Return (X, Y) of the center of cell containing provided text 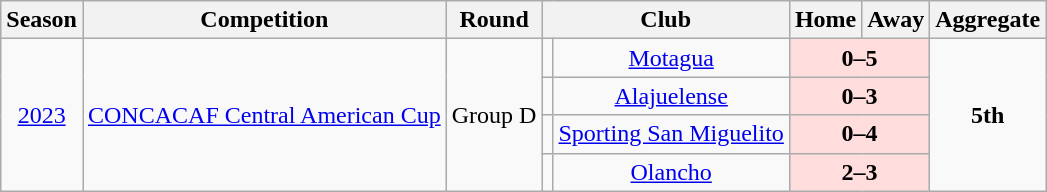
Sporting San Miguelito (671, 134)
0–3 (859, 96)
Olancho (671, 172)
Season (42, 20)
0–4 (859, 134)
2023 (42, 115)
Round (494, 20)
Motagua (671, 58)
CONCACAF Central American Cup (264, 115)
5th (988, 115)
0–5 (859, 58)
2–3 (859, 172)
Away (896, 20)
Competition (264, 20)
Group D (494, 115)
Alajuelense (671, 96)
Club (666, 20)
Aggregate (988, 20)
Home (825, 20)
